Scan for the cell matching the given text and deliver its [x, y] coordinate at center. 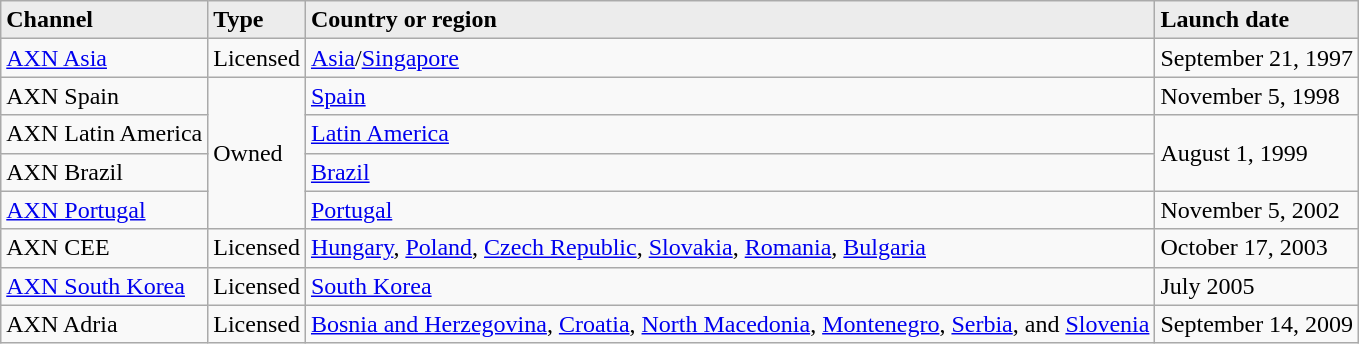
AXN Adria [104, 324]
Spain [730, 96]
Bosnia and Herzegovina, Croatia, North Macedonia, Montenegro, Serbia, and Slovenia [730, 324]
Asia/Singapore [730, 58]
Portugal [730, 210]
August 1, 1999 [1257, 153]
Hungary, Poland, Czech Republic, Slovakia, Romania, Bulgaria [730, 248]
Country or region [730, 20]
AXN Portugal [104, 210]
AXN CEE [104, 248]
October 17, 2003 [1257, 248]
Brazil [730, 172]
AXN Asia [104, 58]
Type [257, 20]
September 14, 2009 [1257, 324]
July 2005 [1257, 286]
AXN Spain [104, 96]
South Korea [730, 286]
Launch date [1257, 20]
Owned [257, 153]
Latin America [730, 134]
November 5, 1998 [1257, 96]
AXN Brazil [104, 172]
September 21, 1997 [1257, 58]
AXN South Korea [104, 286]
Channel [104, 20]
November 5, 2002 [1257, 210]
AXN Latin America [104, 134]
